Scan for the cell matching the given text and deliver its (x, y) coordinate at center. 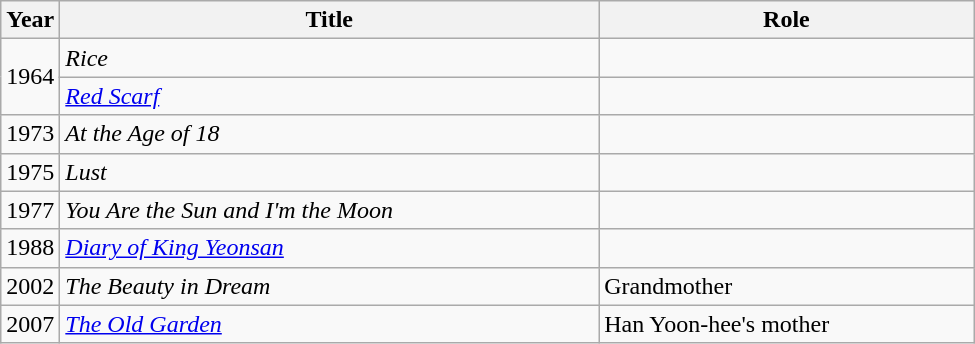
The Old Garden (330, 324)
Role (787, 20)
2007 (30, 324)
Title (330, 20)
Han Yoon-hee's mother (787, 324)
1964 (30, 77)
Diary of King Yeonsan (330, 248)
Grandmother (787, 286)
Red Scarf (330, 96)
1975 (30, 172)
2002 (30, 286)
You Are the Sun and I'm the Moon (330, 210)
Rice (330, 58)
1973 (30, 134)
1977 (30, 210)
1988 (30, 248)
Lust (330, 172)
At the Age of 18 (330, 134)
The Beauty in Dream (330, 286)
Year (30, 20)
